Provide the [x, y] coordinate of the cell's center where the given text is located.  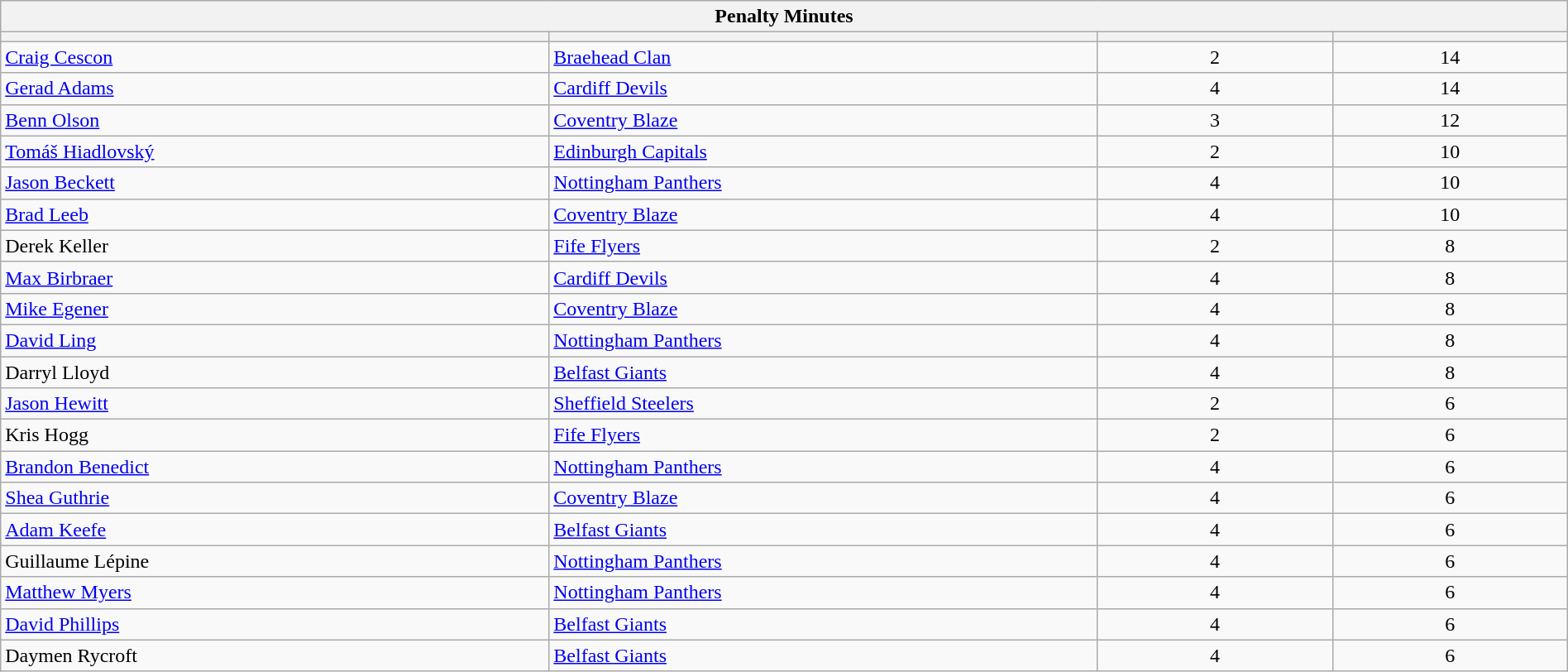
Gerad Adams [275, 89]
Brad Leeb [275, 214]
David Phillips [275, 624]
Guillaume Lépine [275, 561]
12 [1450, 120]
David Ling [275, 340]
Derek Keller [275, 246]
Matthew Myers [275, 593]
Benn Olson [275, 120]
Max Birbraer [275, 277]
3 [1215, 120]
Daymen Rycroft [275, 655]
Braehead Clan [824, 57]
Darryl Lloyd [275, 372]
Adam Keefe [275, 530]
Brandon Benedict [275, 467]
Shea Guthrie [275, 498]
Jason Beckett [275, 183]
Jason Hewitt [275, 404]
Craig Cescon [275, 57]
Kris Hogg [275, 435]
Mike Egener [275, 309]
Tomáš Hiadlovský [275, 151]
Edinburgh Capitals [824, 151]
Sheffield Steelers [824, 404]
Penalty Minutes [784, 17]
